Locate the cell with the specified text and output its [X, Y] center coordinate. 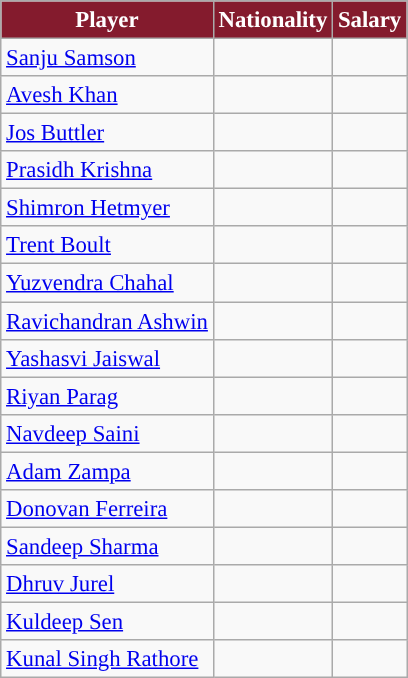
Player [107, 20]
Ravichandran Ashwin [107, 321]
Sandeep Sharma [107, 546]
Sanju Samson [107, 58]
Dhruv Jurel [107, 584]
Salary [370, 20]
Prasidh Krishna [107, 170]
Yashasvi Jaiswal [107, 358]
Navdeep Saini [107, 433]
Donovan Ferreira [107, 509]
Yuzvendra Chahal [107, 283]
Jos Buttler [107, 133]
Kunal Singh Rathore [107, 659]
Nationality [272, 20]
Avesh Khan [107, 95]
Shimron Hetmyer [107, 208]
Riyan Parag [107, 396]
Adam Zampa [107, 471]
Kuldeep Sen [107, 621]
Trent Boult [107, 245]
